Scan for the cell matching the given text and deliver its (x, y) coordinate at center. 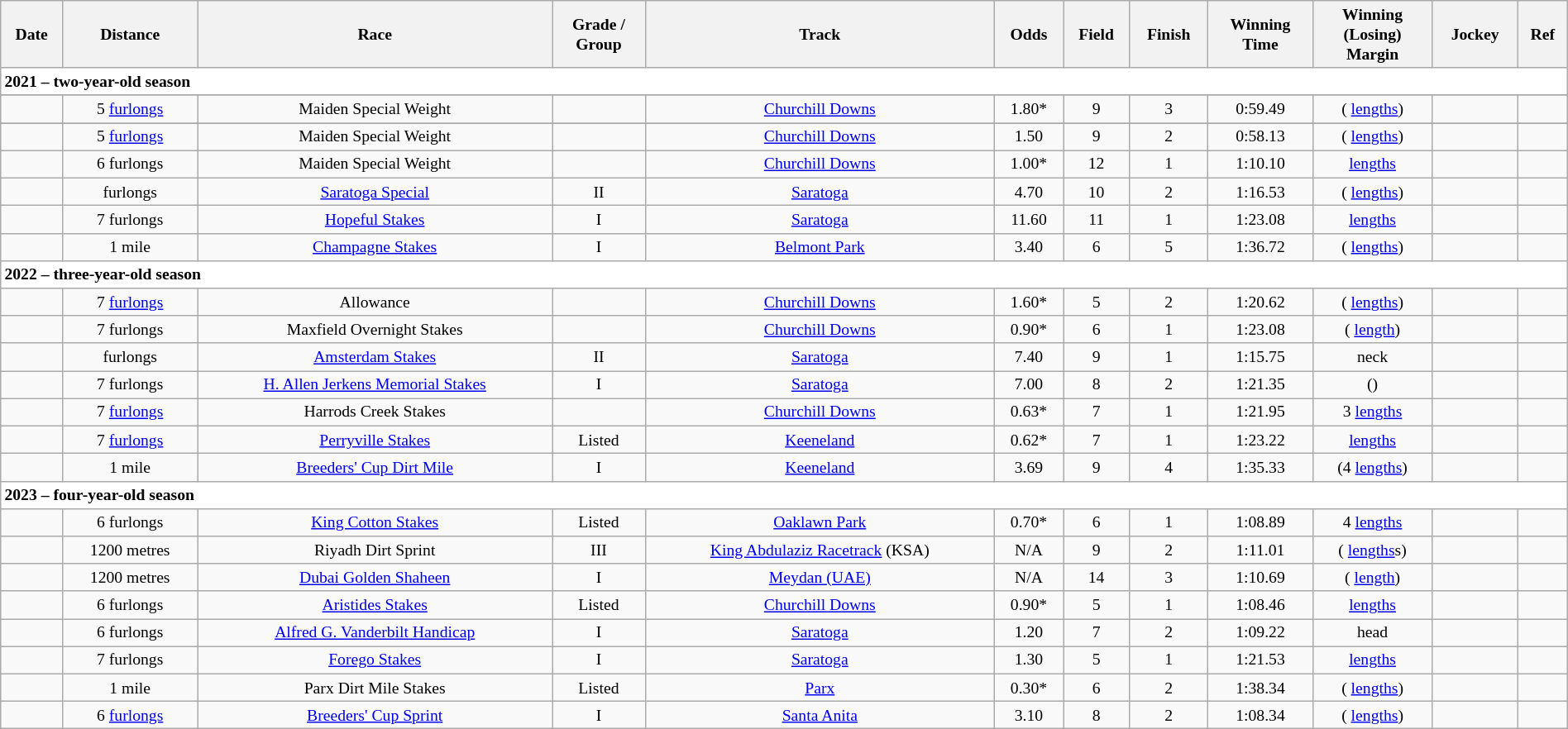
1:09.22 (1260, 633)
Santa Anita (820, 716)
4 (1169, 468)
4 lengths (1373, 522)
1.50 (1029, 137)
1:21.35 (1260, 385)
Race (375, 35)
Track (820, 35)
() (1373, 385)
1:08.34 (1260, 716)
7.40 (1029, 357)
Breeders' Cup Dirt Mile (375, 468)
Saratoga Special (375, 192)
Hopeful Stakes (375, 220)
1:10.10 (1260, 164)
(4 lengths) (1373, 468)
1:21.95 (1260, 412)
1:20.62 (1260, 303)
Maxfield Overnight Stakes (375, 329)
Field (1097, 35)
1:11.01 (1260, 550)
Oaklawn Park (820, 522)
0:58.13 (1260, 137)
Winning(Losing)Margin (1373, 35)
2022 – three-year-old season (784, 274)
Forego Stakes (375, 660)
10 (1097, 192)
4.70 (1029, 192)
0:59.49 (1260, 109)
1:15.75 (1260, 357)
Distance (131, 35)
Allowance (375, 303)
Jockey (1475, 35)
Parx Dirt Mile Stakes (375, 688)
0.70* (1029, 522)
Riyadh Dirt Sprint (375, 550)
WinningTime (1260, 35)
1:10.69 (1260, 577)
1.80* (1029, 109)
Finish (1169, 35)
2021 – two-year-old season (784, 81)
Odds (1029, 35)
1:21.53 (1260, 660)
Parx (820, 688)
Belmont Park (820, 246)
11 (1097, 220)
11.60 (1029, 220)
1.60* (1029, 303)
3.40 (1029, 246)
7.00 (1029, 385)
Champagne Stakes (375, 246)
0.63* (1029, 412)
King Cotton Stakes (375, 522)
neck (1373, 357)
1:08.89 (1260, 522)
1.20 (1029, 633)
King Abdulaziz Racetrack (KSA) (820, 550)
Grade /Group (599, 35)
3 lengths (1373, 412)
head (1373, 633)
Alfred G. Vanderbilt Handicap (375, 633)
1:23.22 (1260, 440)
2023 – four-year-old season (784, 494)
1:08.46 (1260, 605)
1:16.53 (1260, 192)
Harrods Creek Stakes (375, 412)
0.30* (1029, 688)
1:38.34 (1260, 688)
III (599, 550)
0.62* (1029, 440)
Ref (1542, 35)
1.00* (1029, 164)
1:36.72 (1260, 246)
Meydan (UAE) (820, 577)
3.10 (1029, 716)
( lengthss) (1373, 550)
Breeders' Cup Sprint (375, 716)
14 (1097, 577)
3.69 (1029, 468)
Perryville Stakes (375, 440)
12 (1097, 164)
Date (31, 35)
Dubai Golden Shaheen (375, 577)
1.30 (1029, 660)
Aristides Stakes (375, 605)
H. Allen Jerkens Memorial Stakes (375, 385)
1:35.33 (1260, 468)
Amsterdam Stakes (375, 357)
